Search for the cell housing the specified text and yield its (x, y) center coordinate. 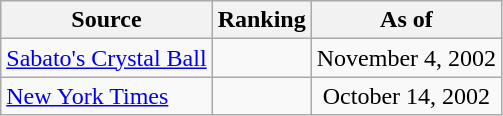
October 14, 2002 (406, 96)
Ranking (262, 20)
Source (106, 20)
November 4, 2002 (406, 58)
As of (406, 20)
Sabato's Crystal Ball (106, 58)
New York Times (106, 96)
